Extract the (X, Y) coordinate from the center of the cell holding the provided text.  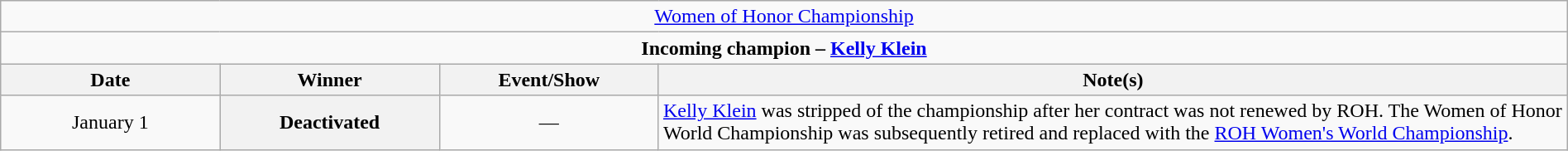
Deactivated (329, 123)
Women of Honor Championship (784, 17)
Winner (329, 80)
— (549, 123)
Event/Show (549, 80)
January 1 (111, 123)
Incoming champion – Kelly Klein (784, 48)
Note(s) (1113, 80)
Date (111, 80)
